Determine the (X, Y) coordinate at the center of the cell enclosing the given text.  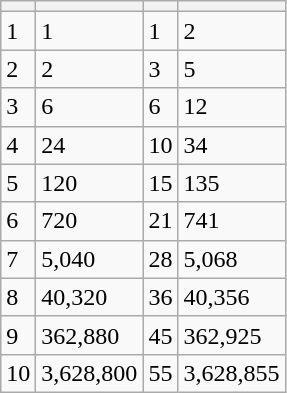
40,356 (232, 297)
24 (90, 145)
5,040 (90, 259)
21 (160, 221)
120 (90, 183)
4 (18, 145)
5,068 (232, 259)
40,320 (90, 297)
45 (160, 335)
36 (160, 297)
55 (160, 373)
741 (232, 221)
12 (232, 107)
34 (232, 145)
7 (18, 259)
362,880 (90, 335)
720 (90, 221)
28 (160, 259)
8 (18, 297)
9 (18, 335)
3,628,800 (90, 373)
362,925 (232, 335)
135 (232, 183)
15 (160, 183)
3,628,855 (232, 373)
